Locate the cell with the specified text and output its [X, Y] center coordinate. 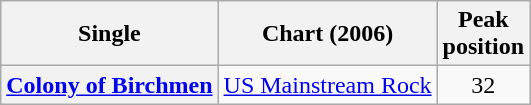
32 [483, 85]
Colony of Birchmen [110, 85]
US Mainstream Rock [328, 85]
Chart (2006) [328, 34]
Single [110, 34]
Peakposition [483, 34]
